From the cell containing the given text, extract its center point as (X, Y) coordinate. 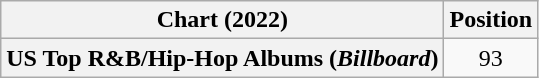
Chart (2022) (222, 20)
US Top R&B/Hip-Hop Albums (Billboard) (222, 58)
Position (491, 20)
93 (491, 58)
